Search for the cell housing the specified text and yield its [x, y] center coordinate. 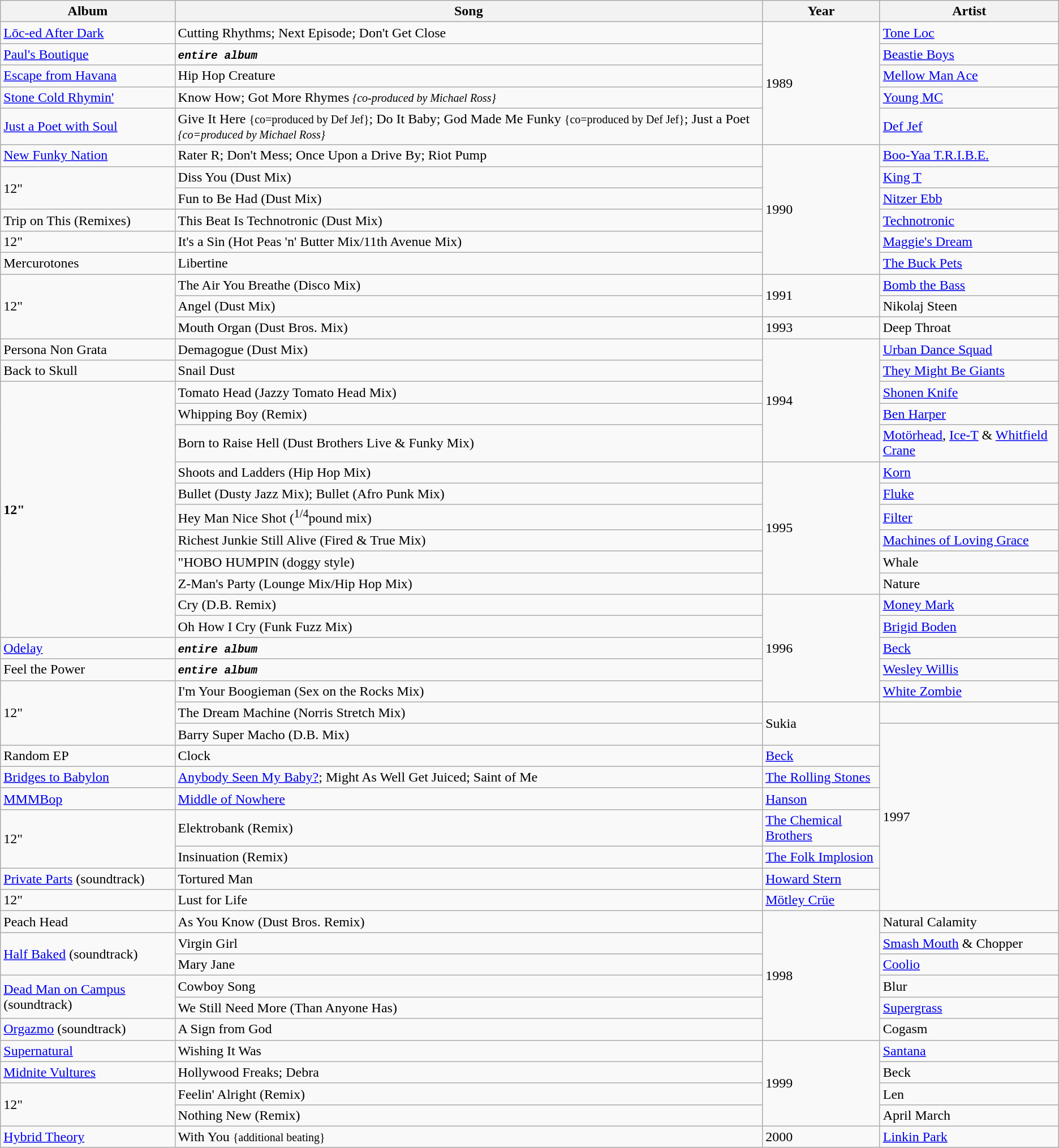
The Chemical Brothers [821, 828]
Nitzer Ebb [969, 198]
1989 [821, 84]
Shoots and Ladders (Hip Hop Mix) [468, 472]
Clock [468, 756]
The Buck Pets [969, 263]
1995 [821, 528]
With You {additional beating} [468, 1137]
Len [969, 1094]
1991 [821, 295]
Hanson [821, 799]
Bullet (Dusty Jazz Mix); Bullet (Afro Punk Mix) [468, 494]
As You Know (Dust Bros. Remix) [468, 922]
1994 [821, 400]
Beastie Boys [969, 54]
Young MC [969, 97]
Demagogue (Dust Mix) [468, 349]
Natural Calamity [969, 922]
Boo-Yaa T.R.I.B.E. [969, 156]
Oh How I Cry (Funk Fuzz Mix) [468, 627]
Bridges to Babylon [88, 777]
April March [969, 1115]
Hey Man Nice Shot (1/4pound mix) [468, 517]
Mary Jane [468, 965]
Hip Hop Creature [468, 76]
"HOBO HUMPIN (doggy style) [468, 562]
Bomb the Bass [969, 284]
Supernatural [88, 1051]
Brigid Boden [969, 627]
Peach Head [88, 922]
Coolio [969, 965]
Anybody Seen My Baby?; Might As Well Get Juiced; Saint of Me [468, 777]
Blur [969, 986]
Stone Cold Rhymin' [88, 97]
Wishing It Was [468, 1051]
Barry Super Macho (D.B. Mix) [468, 734]
The Dream Machine (Norris Stretch Mix) [468, 713]
Elektrobank (Remix) [468, 828]
Angel (Dust Mix) [468, 307]
Just a Poet with Soul [88, 127]
Album [88, 11]
Insinuation (Remix) [468, 857]
White Zombie [969, 691]
Filter [969, 517]
They Might Be Giants [969, 371]
Song [468, 11]
Motörhead, Ice-T & Whitfield Crane [969, 443]
Santana [969, 1051]
Escape from Havana [88, 76]
Ben Harper [969, 414]
Private Parts (soundtrack) [88, 879]
Richest Junkie Still Alive (Fired & True Mix) [468, 541]
Cogasm [969, 1029]
Whipping Boy (Remix) [468, 414]
Nature [969, 584]
The Air You Breathe (Disco Mix) [468, 284]
The Rolling Stones [821, 777]
Fun to Be Had (Dust Mix) [468, 198]
Paul's Boutique [88, 54]
Money Mark [969, 605]
Odelay [88, 648]
Cowboy Song [468, 986]
Libertine [468, 263]
Cutting Rhythms; Next Episode; Don't Get Close [468, 33]
It's a Sin (Hot Peas 'n' Butter Mix/11th Avenue Mix) [468, 241]
Feel the Power [88, 670]
Trip on This (Remixes) [88, 220]
1998 [821, 976]
Shonen Knife [969, 392]
Virgin Girl [468, 943]
Whale [969, 562]
Snail Dust [468, 371]
This Beat Is Technotronic (Dust Mix) [468, 220]
Tortured Man [468, 879]
Wesley Willis [969, 670]
1990 [821, 209]
Lōc-ed After Dark [88, 33]
Orgazmo (soundtrack) [88, 1029]
1997 [969, 817]
Z-Man's Party (Lounge Mix/Hip Hop Mix) [468, 584]
Nikolaj Steen [969, 307]
New Funky Nation [88, 156]
Cry (D.B. Remix) [468, 605]
Tomato Head (Jazzy Tomato Head Mix) [468, 392]
King T [969, 177]
Nothing New (Remix) [468, 1115]
Supergrass [969, 1008]
The Folk Implosion [821, 857]
Rater R; Don't Mess; Once Upon a Drive By; Riot Pump [468, 156]
We Still Need More (Than Anyone Has) [468, 1008]
Hybrid Theory [88, 1137]
Linkin Park [969, 1137]
2000 [821, 1137]
Back to Skull [88, 371]
Tone Loc [969, 33]
Korn [969, 472]
1996 [821, 648]
Know How; Got More Rhymes {co-produced by Michael Ross} [468, 97]
Sukia [821, 723]
Dead Man on Campus (soundtrack) [88, 997]
Hollywood Freaks; Debra [468, 1072]
Random EP [88, 756]
Persona Non Grata [88, 349]
Smash Mouth & Chopper [969, 943]
A Sign from God [468, 1029]
Midnite Vultures [88, 1072]
Give It Here {co=produced by Def Jef}; Do It Baby; God Made Me Funky {co=produced by Def Jef}; Just a Poet {co=produced by Michael Ross} [468, 127]
MMMBop [88, 799]
Middle of Nowhere [468, 799]
Technotronic [969, 220]
Mötley Crüe [821, 900]
Mercurotones [88, 263]
Machines of Loving Grace [969, 541]
Maggie's Dream [969, 241]
Mellow Man Ace [969, 76]
Half Baked (soundtrack) [88, 954]
Born to Raise Hell (Dust Brothers Live & Funky Mix) [468, 443]
I'm Your Boogieman (Sex on the Rocks Mix) [468, 691]
Howard Stern [821, 879]
1993 [821, 328]
Artist [969, 11]
Mouth Organ (Dust Bros. Mix) [468, 328]
Diss You (Dust Mix) [468, 177]
Urban Dance Squad [969, 349]
Fluke [969, 494]
Deep Throat [969, 328]
Year [821, 11]
Def Jef [969, 127]
Lust for Life [468, 900]
Feelin' Alright (Remix) [468, 1094]
1999 [821, 1083]
